Return (x, y) of the center of cell containing provided text 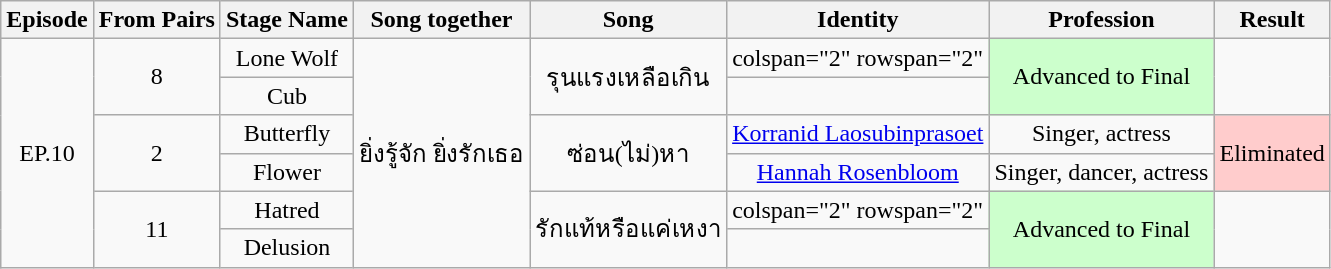
Hannah Rosenbloom (858, 172)
11 (156, 229)
ยิ่งรู้จัก ยิ่งรักเธอ (441, 153)
Lone Wolf (286, 58)
Delusion (286, 248)
Profession (1102, 20)
Flower (286, 172)
Stage Name (286, 20)
8 (156, 77)
รุนแรงเหลือเกิน (628, 77)
Singer, actress (1102, 134)
From Pairs (156, 20)
Hatred (286, 210)
Song together (441, 20)
รักแท้หรือแค่เหงา (628, 229)
EP.10 (47, 153)
Butterfly (286, 134)
Song (628, 20)
Result (1272, 20)
ซ่อน(ไม่)หา (628, 153)
Eliminated (1272, 153)
Korranid Laosubinprasoet (858, 134)
2 (156, 153)
Identity (858, 20)
Cub (286, 96)
Singer, dancer, actress (1102, 172)
Episode (47, 20)
